From the cell containing the given text, extract its center point as (X, Y) coordinate. 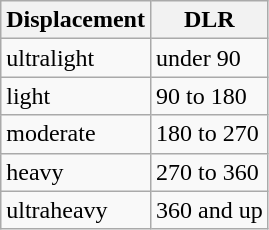
under 90 (209, 58)
light (76, 96)
ultralight (76, 58)
360 and up (209, 210)
Displacement (76, 20)
270 to 360 (209, 172)
moderate (76, 134)
heavy (76, 172)
180 to 270 (209, 134)
ultraheavy (76, 210)
DLR (209, 20)
90 to 180 (209, 96)
